Extract the (x, y) coordinate from the center of the cell holding the provided text.  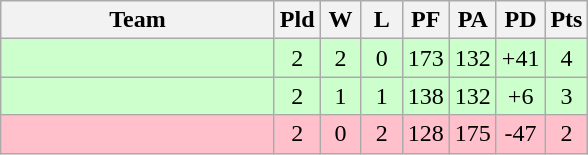
L (382, 20)
Pts (566, 20)
175 (472, 134)
173 (426, 58)
W (340, 20)
3 (566, 96)
4 (566, 58)
PA (472, 20)
-47 (520, 134)
+6 (520, 96)
Pld (297, 20)
+41 (520, 58)
PD (520, 20)
Team (138, 20)
128 (426, 134)
PF (426, 20)
138 (426, 96)
